Search for the cell housing the specified text and yield its [x, y] center coordinate. 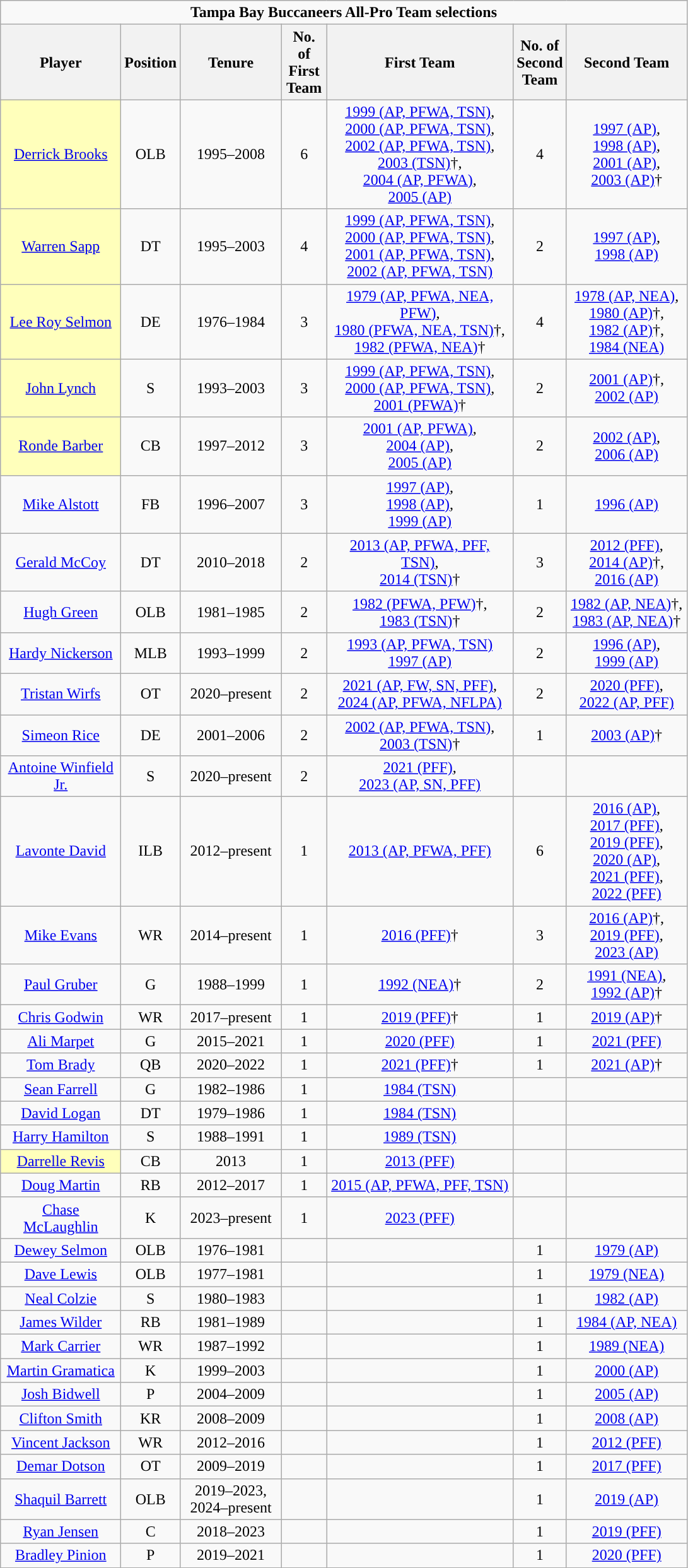
1999–2003 [231, 1371]
1992 (NEA)† [420, 984]
2003 (AP)† [627, 734]
1980–1983 [231, 1298]
2019 (PFF)† [420, 1017]
2016 (AP)†,2019 (PFF),2023 (AP) [627, 935]
2019 (PFF) [627, 1531]
1995–2008 [231, 154]
1999 (AP, PFWA, TSN),2000 (AP, PFWA, TSN),2001 (AP, PFWA, TSN),2002 (AP, PFWA, TSN) [420, 246]
Martin Gramatica [61, 1371]
Tenure [231, 62]
1997 (AP),1998 (AP),1999 (AP) [420, 504]
David Logan [61, 1113]
1993 (AP, PFWA, TSN)1997 (AP) [420, 652]
1982 (AP) [627, 1298]
1976–1981 [231, 1250]
2004–2009 [231, 1394]
Shaquil Barrett [61, 1499]
2013 (PFF) [420, 1161]
2023–present [231, 1218]
No. of First Team [304, 62]
Dewey Selmon [61, 1250]
Lavonte David [61, 852]
2015 (AP, PFWA, PFF, TSN) [420, 1185]
Neal Colzie [61, 1298]
1991 (NEA),1992 (AP)† [627, 984]
2005 (AP) [627, 1394]
1989 (TSN) [420, 1137]
1993–2003 [231, 388]
Tristan Wirfs [61, 694]
2012–2017 [231, 1185]
2013 (AP, PFWA, PFF, TSN),2014 (TSN)† [420, 562]
Harry Hamilton [61, 1137]
2012–present [231, 852]
2009–2019 [231, 1466]
1997 (AP),1998 (AP) [627, 246]
2016 (AP),2017 (PFF),2019 (PFF),2020 (AP),2021 (PFF),2022 (PFF) [627, 852]
1979 (AP) [627, 1250]
1979–1986 [231, 1113]
1996–2007 [231, 504]
1984 (AP, NEA) [627, 1323]
Clifton Smith [61, 1418]
Hardy Nickerson [61, 652]
Warren Sapp [61, 246]
2012 (PFF), 2014 (AP)†,2016 (AP) [627, 562]
1997–2012 [231, 446]
1987–1992 [231, 1347]
1993–1999 [231, 652]
Ronde Barber [61, 446]
1979 (AP, PFWA, NEA, PFW),1980 (PFWA, NEA, TSN)†,1982 (PFWA, NEA)† [420, 322]
2010–2018 [231, 562]
2023 (PFF) [420, 1218]
2021 (PFF) [627, 1041]
Doug Martin [61, 1185]
2021 (AP, FW, SN, PFF), 2024 (AP, PFWA, NFLPA) [420, 694]
1981–1989 [231, 1323]
1989 (NEA) [627, 1347]
FB [151, 504]
Second Team [627, 62]
Sean Farrell [61, 1089]
2016 (PFF)† [420, 935]
No. of Second Team [540, 62]
2012–2016 [231, 1442]
Ryan Jensen [61, 1531]
2015–2021 [231, 1041]
Antoine Winfield Jr. [61, 776]
1995–2003 [231, 246]
2019 (AP)† [627, 1017]
2019–2023,2024–present [231, 1499]
2017–present [231, 1017]
1982 (PFWA, PFW)†,1983 (TSN)† [420, 612]
2013 (AP, PFWA, PFF) [420, 852]
Bradley Pinion [61, 1555]
2012 (PFF) [627, 1442]
2001–2006 [231, 734]
Demar Dotson [61, 1466]
Gerald McCoy [61, 562]
1997 (AP),1998 (AP),2001 (AP),2003 (AP)† [627, 154]
2019 (AP) [627, 1499]
2017 (PFF) [627, 1466]
Player [61, 62]
Tampa Bay Buccaneers All-Pro Team selections [344, 13]
Josh Bidwell [61, 1394]
1999 (AP, PFWA, TSN),2000 (AP, PFWA, TSN),2001 (PFWA)† [420, 388]
First Team [420, 62]
1988–1991 [231, 1137]
1982–1986 [231, 1089]
1999 (AP, PFWA, TSN),2000 (AP, PFWA, TSN),2002 (AP, PFWA, TSN),2003 (TSN)†,2004 (AP, PFWA),2005 (AP) [420, 154]
2021 (AP)† [627, 1065]
1978 (AP, NEA),1980 (AP)†,1982 (AP)†,1984 (NEA) [627, 322]
2021 (PFF),2023 (AP, SN, PFF) [420, 776]
Darrelle Revis [61, 1161]
2008–2009 [231, 1418]
1977–1981 [231, 1274]
Lee Roy Selmon [61, 322]
2002 (AP),2006 (AP) [627, 446]
1996 (AP),1999 (AP) [627, 652]
John Lynch [61, 388]
Ali Marpet [61, 1041]
James Wilder [61, 1323]
Position [151, 62]
Paul Gruber [61, 984]
Simeon Rice [61, 734]
1982 (AP, NEA)†, 1983 (AP, NEA)† [627, 612]
Dave Lewis [61, 1274]
Tom Brady [61, 1065]
Chris Godwin [61, 1017]
QB [151, 1065]
Mark Carrier [61, 1347]
1996 (AP) [627, 504]
2002 (AP, PFWA, TSN),2003 (TSN)† [420, 734]
Chase McLaughlin [61, 1218]
2001 (AP)†,2002 (AP) [627, 388]
KR [151, 1418]
Mike Evans [61, 935]
1988–1999 [231, 984]
1976–1984 [231, 322]
2013 [231, 1161]
2021 (PFF)† [420, 1065]
2019–2021 [231, 1555]
ILB [151, 852]
2000 (AP) [627, 1371]
Mike Alstott [61, 504]
2020 (PFF),2022 (AP, PFF) [627, 694]
2001 (AP, PFWA),2004 (AP),2005 (AP) [420, 446]
2008 (AP) [627, 1418]
Vincent Jackson [61, 1442]
C [151, 1531]
1979 (NEA) [627, 1274]
2014–present [231, 935]
1981–1985 [231, 612]
2018–2023 [231, 1531]
Derrick Brooks [61, 154]
Hugh Green [61, 612]
2020–2022 [231, 1065]
MLB [151, 652]
